Detect which cell encompasses the target text, then output its [X, Y] center coordinate. 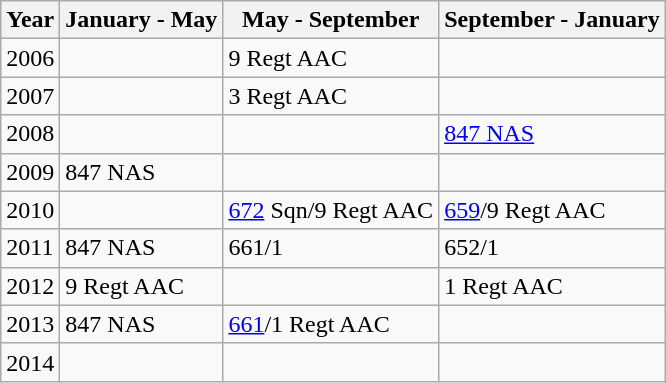
January - May [142, 20]
2014 [30, 362]
2006 [30, 58]
2007 [30, 96]
2012 [30, 286]
659/9 Regt AAC [552, 210]
Year [30, 20]
3 Regt AAC [331, 96]
2008 [30, 134]
1 Regt AAC [552, 286]
2010 [30, 210]
2009 [30, 172]
May - September [331, 20]
September - January [552, 20]
652/1 [552, 248]
2013 [30, 324]
672 Sqn/9 Regt AAC [331, 210]
661/1 [331, 248]
661/1 Regt AAC [331, 324]
2011 [30, 248]
